Search for the cell housing the specified text and yield its [x, y] center coordinate. 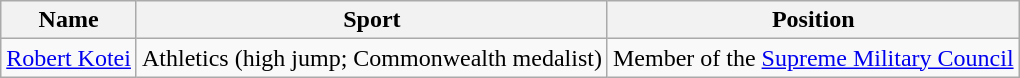
Member of the Supreme Military Council [813, 58]
Athletics (high jump; Commonwealth medalist) [372, 58]
Sport [372, 20]
Robert Kotei [69, 58]
Position [813, 20]
Name [69, 20]
